For the text-containing cell, return its midpoint in (x, y) coordinate format. 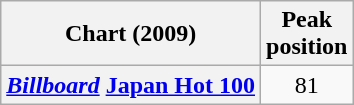
Chart (2009) (131, 34)
81 (307, 85)
Billboard Japan Hot 100 (131, 85)
Peakposition (307, 34)
